Return (x, y) of the center of cell containing provided text 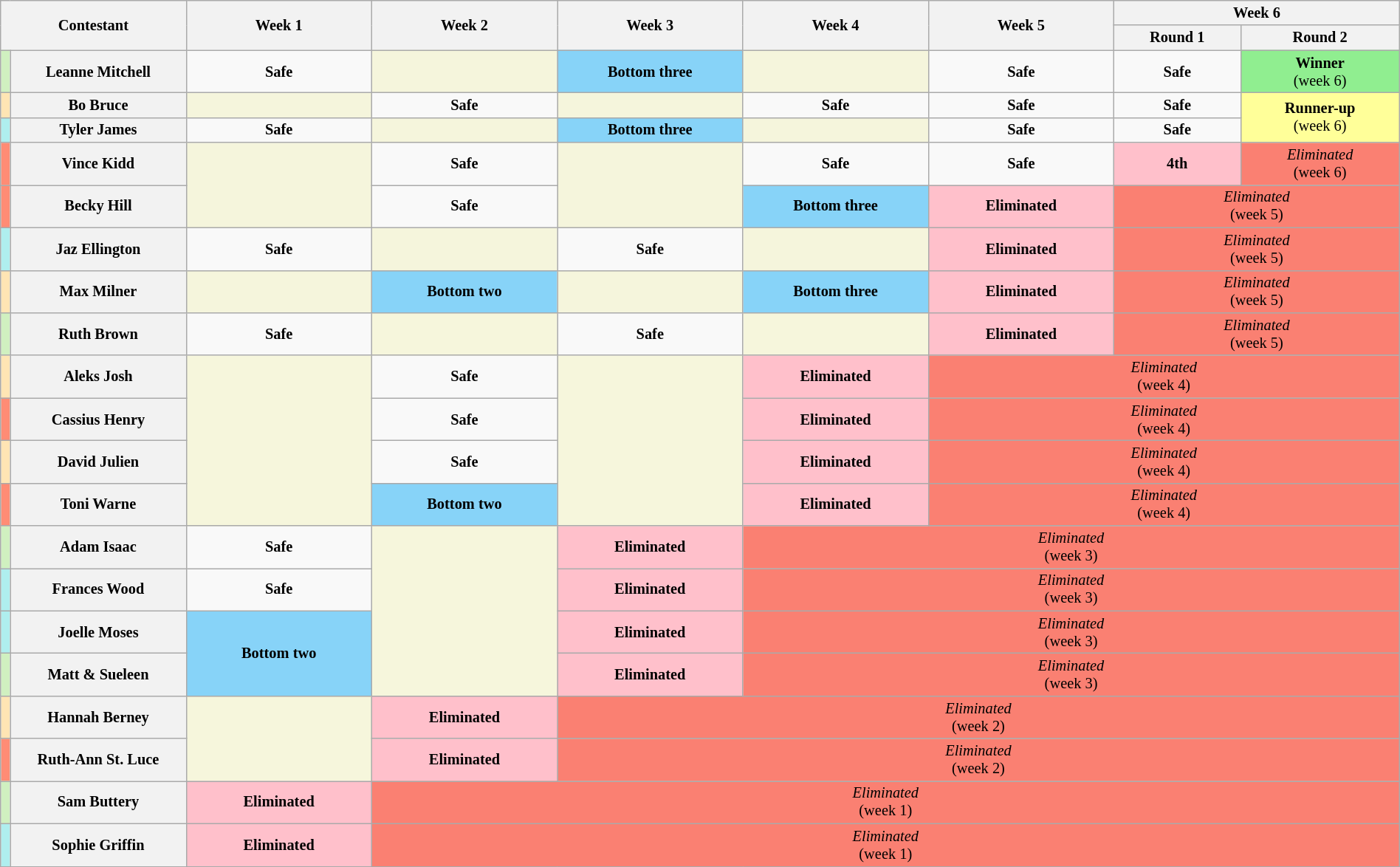
Becky Hill (98, 206)
Vince Kidd (98, 164)
Runner-up(week 6) (1320, 117)
Adam Isaac (98, 547)
Week 1 (279, 25)
Ruth Brown (98, 334)
Matt & Sueleen (98, 674)
Tyler James (98, 130)
Round 2 (1320, 38)
Sophie Griffin (98, 845)
Cassius Henry (98, 419)
Week 5 (1020, 25)
Max Milner (98, 292)
4th (1177, 164)
Frances Wood (98, 589)
Week 4 (836, 25)
Round 1 (1177, 38)
Sam Buttery (98, 802)
Week 6 (1257, 13)
Jaz Ellington (98, 249)
Contestant (93, 25)
Aleks Josh (98, 377)
Hannah Berney (98, 717)
Week 2 (464, 25)
Leanne Mitchell (98, 72)
David Julien (98, 462)
Eliminated(week 6) (1320, 164)
Winner(week 6) (1320, 72)
Ruth-Ann St. Luce (98, 760)
Toni Warne (98, 504)
Bo Bruce (98, 105)
Joelle Moses (98, 632)
Week 3 (650, 25)
